For the text-containing cell, return its midpoint in (x, y) coordinate format. 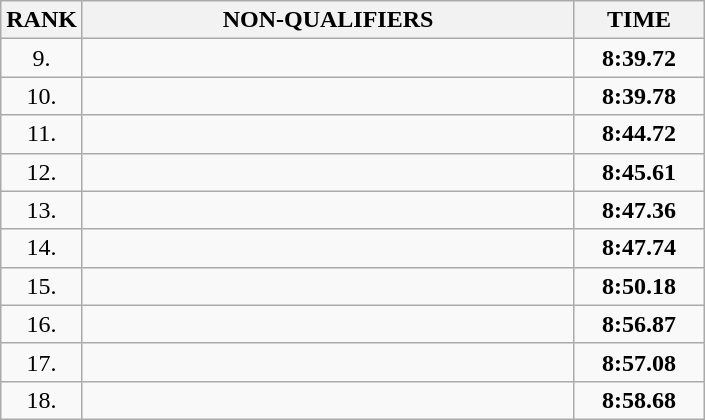
8:44.72 (640, 134)
8:57.08 (640, 362)
10. (42, 96)
16. (42, 324)
8:39.78 (640, 96)
14. (42, 248)
17. (42, 362)
8:58.68 (640, 400)
15. (42, 286)
RANK (42, 20)
9. (42, 58)
13. (42, 210)
8:56.87 (640, 324)
8:39.72 (640, 58)
8:50.18 (640, 286)
NON-QUALIFIERS (328, 20)
TIME (640, 20)
8:47.36 (640, 210)
12. (42, 172)
8:47.74 (640, 248)
18. (42, 400)
8:45.61 (640, 172)
11. (42, 134)
